Locate the cell with the specified text and output its [x, y] center coordinate. 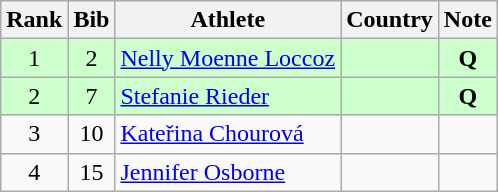
1 [34, 58]
10 [92, 134]
Country [390, 20]
15 [92, 172]
Bib [92, 20]
Stefanie Rieder [228, 96]
Rank [34, 20]
Kateřina Chourová [228, 134]
Jennifer Osborne [228, 172]
7 [92, 96]
4 [34, 172]
Nelly Moenne Loccoz [228, 58]
Note [468, 20]
3 [34, 134]
Athlete [228, 20]
